Pinpoint the cell where the given text exists, returning its [X, Y] midpoint coordinate. 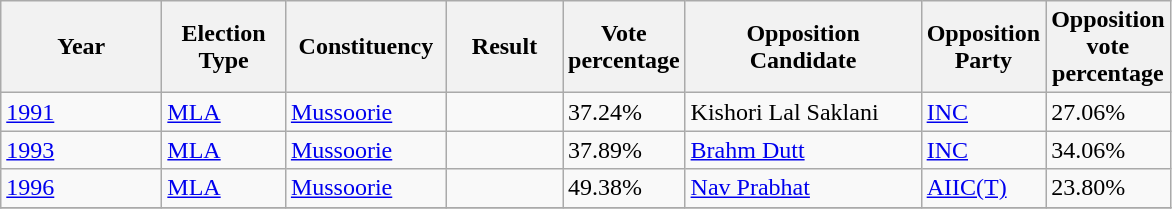
27.06% [1108, 112]
1996 [82, 188]
AIIC(T) [983, 188]
37.89% [624, 150]
Opposition Party [983, 47]
Kishori Lal Saklani [803, 112]
Opposition Candidate [803, 47]
Brahm Dutt [803, 150]
Vote percentage [624, 47]
Nav Prabhat [803, 188]
Result [504, 47]
1993 [82, 150]
37.24% [624, 112]
Election Type [224, 47]
23.80% [1108, 188]
49.38% [624, 188]
Year [82, 47]
Opposition vote percentage [1108, 47]
Constituency [366, 47]
1991 [82, 112]
34.06% [1108, 150]
